Locate the cell with the specified text and output its (x, y) center coordinate. 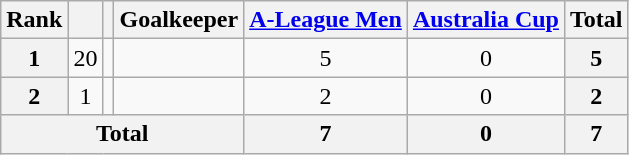
A-League Men (326, 20)
20 (86, 58)
Goalkeeper (179, 20)
Australia Cup (486, 20)
Rank (34, 20)
